Return [x, y] of the center of cell containing provided text 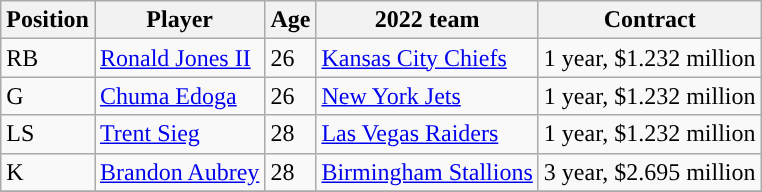
Player [179, 20]
K [48, 172]
Ronald Jones II [179, 58]
Trent Sieg [179, 134]
New York Jets [427, 96]
Birmingham Stallions [427, 172]
G [48, 96]
RB [48, 58]
3 year, $2.695 million [650, 172]
Position [48, 20]
2022 team [427, 20]
Age [290, 20]
Brandon Aubrey [179, 172]
Las Vegas Raiders [427, 134]
Kansas City Chiefs [427, 58]
Chuma Edoga [179, 96]
Contract [650, 20]
LS [48, 134]
